Find where the given text appears and provide that cell's center as [X, Y] coordinate. 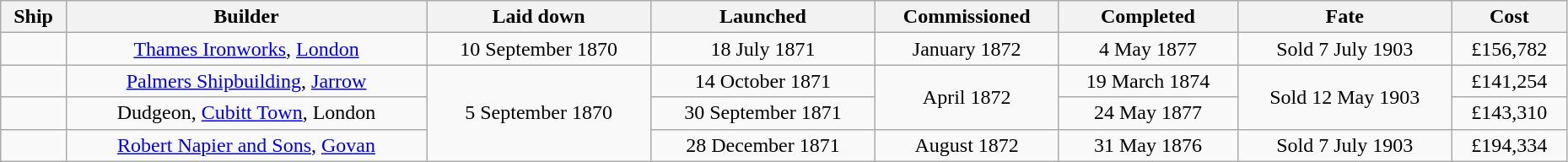
£156,782 [1509, 49]
Completed [1148, 17]
14 October 1871 [763, 81]
Fate [1344, 17]
Ship [34, 17]
August 1872 [967, 145]
30 September 1871 [763, 113]
January 1872 [967, 49]
Cost [1509, 17]
Commissioned [967, 17]
Thames Ironworks, London [246, 49]
April 1872 [967, 97]
5 September 1870 [539, 113]
28 December 1871 [763, 145]
Builder [246, 17]
£194,334 [1509, 145]
£141,254 [1509, 81]
Laid down [539, 17]
Launched [763, 17]
19 March 1874 [1148, 81]
4 May 1877 [1148, 49]
Sold 12 May 1903 [1344, 97]
Dudgeon, Cubitt Town, London [246, 113]
10 September 1870 [539, 49]
Robert Napier and Sons, Govan [246, 145]
24 May 1877 [1148, 113]
Palmers Shipbuilding, Jarrow [246, 81]
£143,310 [1509, 113]
31 May 1876 [1148, 145]
18 July 1871 [763, 49]
